Determine the [x, y] coordinate at the center of the cell enclosing the given text.  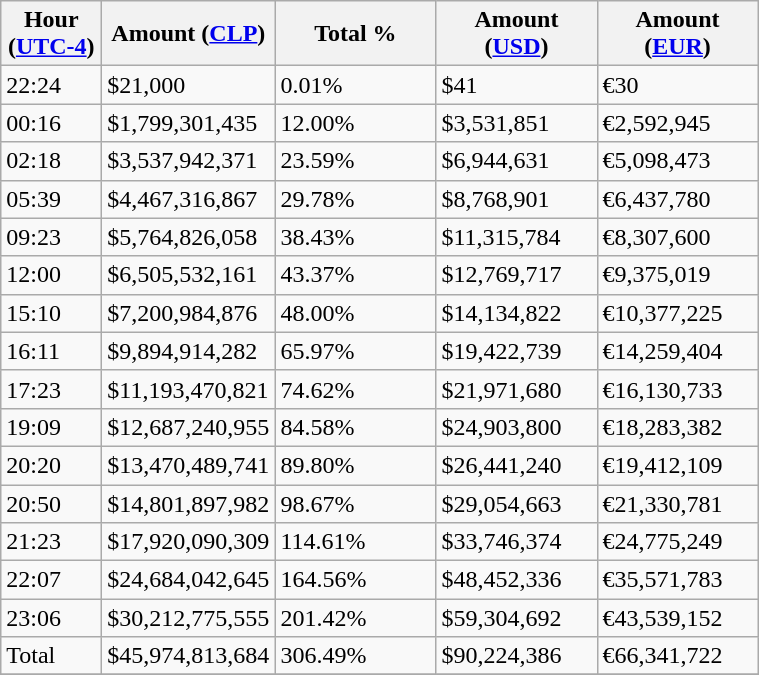
$3,531,851 [516, 123]
€9,375,019 [678, 275]
€14,259,404 [678, 351]
16:11 [52, 351]
65.97% [356, 351]
23.59% [356, 161]
€35,571,783 [678, 580]
74.62% [356, 389]
€19,412,109 [678, 465]
€6,437,780 [678, 199]
$9,894,914,282 [188, 351]
$19,422,739 [516, 351]
$24,903,800 [516, 427]
$1,799,301,435 [188, 123]
$7,200,984,876 [188, 313]
$26,441,240 [516, 465]
$12,687,240,955 [188, 427]
$33,746,374 [516, 542]
12:00 [52, 275]
$21,000 [188, 85]
€5,098,473 [678, 161]
201.42% [356, 618]
$59,304,692 [516, 618]
17:23 [52, 389]
Amount (CLP) [188, 34]
$3,537,942,371 [188, 161]
15:10 [52, 313]
$12,769,717 [516, 275]
$14,134,822 [516, 313]
$29,054,663 [516, 503]
$24,684,042,645 [188, 580]
21:23 [52, 542]
$6,944,631 [516, 161]
$14,801,897,982 [188, 503]
114.61% [356, 542]
€16,130,733 [678, 389]
0.01% [356, 85]
23:06 [52, 618]
02:18 [52, 161]
19:09 [52, 427]
09:23 [52, 237]
Amount (USD) [516, 34]
$6,505,532,161 [188, 275]
€2,592,945 [678, 123]
43.37% [356, 275]
$45,974,813,684 [188, 656]
164.56% [356, 580]
$17,920,090,309 [188, 542]
306.49% [356, 656]
$8,768,901 [516, 199]
$41 [516, 85]
Total [52, 656]
€10,377,225 [678, 313]
$90,224,386 [516, 656]
$48,452,336 [516, 580]
Total % [356, 34]
€24,775,249 [678, 542]
38.43% [356, 237]
20:50 [52, 503]
48.00% [356, 313]
$13,470,489,741 [188, 465]
$5,764,826,058 [188, 237]
$11,193,470,821 [188, 389]
Amount (EUR) [678, 34]
05:39 [52, 199]
$21,971,680 [516, 389]
$4,467,316,867 [188, 199]
$30,212,775,555 [188, 618]
$11,315,784 [516, 237]
Hour (UTC-4) [52, 34]
98.67% [356, 503]
29.78% [356, 199]
€30 [678, 85]
€8,307,600 [678, 237]
84.58% [356, 427]
€18,283,382 [678, 427]
€43,539,152 [678, 618]
20:20 [52, 465]
00:16 [52, 123]
€21,330,781 [678, 503]
22:24 [52, 85]
22:07 [52, 580]
€66,341,722 [678, 656]
12.00% [356, 123]
89.80% [356, 465]
